From the cell containing the given text, extract its center point as (x, y) coordinate. 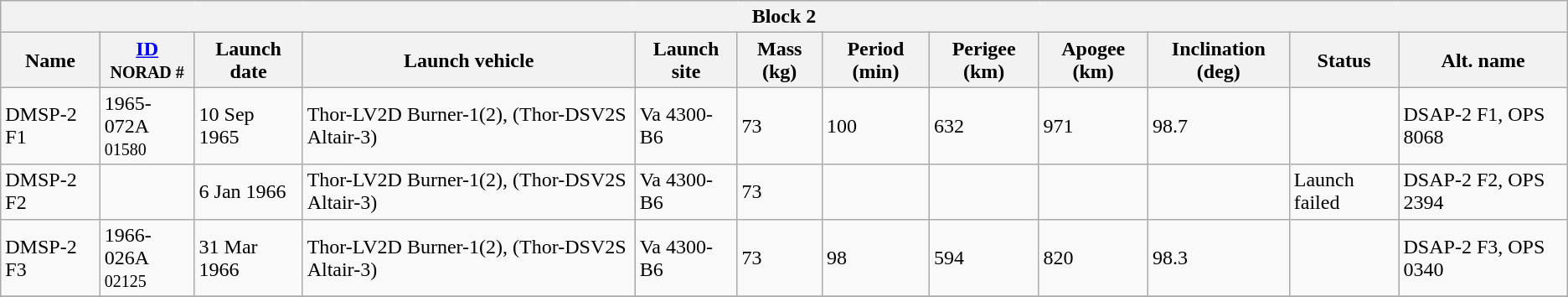
DMSP-2 F1 (50, 126)
Launch date (248, 60)
98 (876, 258)
Inclination (deg) (1220, 60)
Block 2 (784, 17)
594 (983, 258)
1966-026A02125 (147, 258)
DSAP-2 F3, OPS 0340 (1483, 258)
DMSP-2 F3 (50, 258)
Launch failed (1344, 191)
Mass (kg) (780, 60)
DSAP-2 F2, OPS 2394 (1483, 191)
Period (min) (876, 60)
98.7 (1220, 126)
Launch vehicle (469, 60)
Name (50, 60)
Launch site (686, 60)
Perigee (km) (983, 60)
971 (1094, 126)
6 Jan 1966 (248, 191)
632 (983, 126)
DMSP-2 F2 (50, 191)
IDNORAD # (147, 60)
31 Mar 1966 (248, 258)
98.3 (1220, 258)
1965-072A01580 (147, 126)
10 Sep 1965 (248, 126)
Apogee (km) (1094, 60)
Status (1344, 60)
820 (1094, 258)
100 (876, 126)
DSAP-2 F1, OPS 8068 (1483, 126)
Alt. name (1483, 60)
